Output the [X, Y] coordinate of the center of the cell containing the given text.  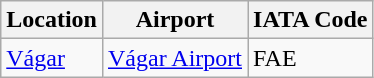
Vágar [52, 58]
Airport [174, 20]
IATA Code [311, 20]
FAE [311, 58]
Location [52, 20]
Vágar Airport [174, 58]
